Return the (x, y) coordinate for the center point of the cell that contains the specified text.  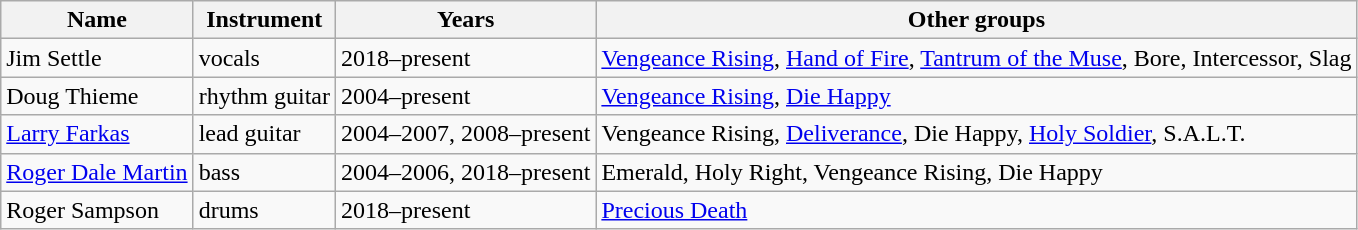
Precious Death (976, 210)
rhythm guitar (264, 96)
2004–2007, 2008–present (465, 134)
Vengeance Rising, Hand of Fire, Tantrum of the Muse, Bore, Intercessor, Slag (976, 58)
Larry Farkas (97, 134)
Doug Thieme (97, 96)
Years (465, 20)
drums (264, 210)
lead guitar (264, 134)
Roger Dale Martin (97, 172)
Emerald, Holy Right, Vengeance Rising, Die Happy (976, 172)
Name (97, 20)
vocals (264, 58)
Other groups (976, 20)
Jim Settle (97, 58)
2004–2006, 2018–present (465, 172)
2004–present (465, 96)
bass (264, 172)
Vengeance Rising, Die Happy (976, 96)
Roger Sampson (97, 210)
Instrument (264, 20)
Vengeance Rising, Deliverance, Die Happy, Holy Soldier, S.A.L.T. (976, 134)
